Extract the (X, Y) coordinate from the center of the cell holding the provided text.  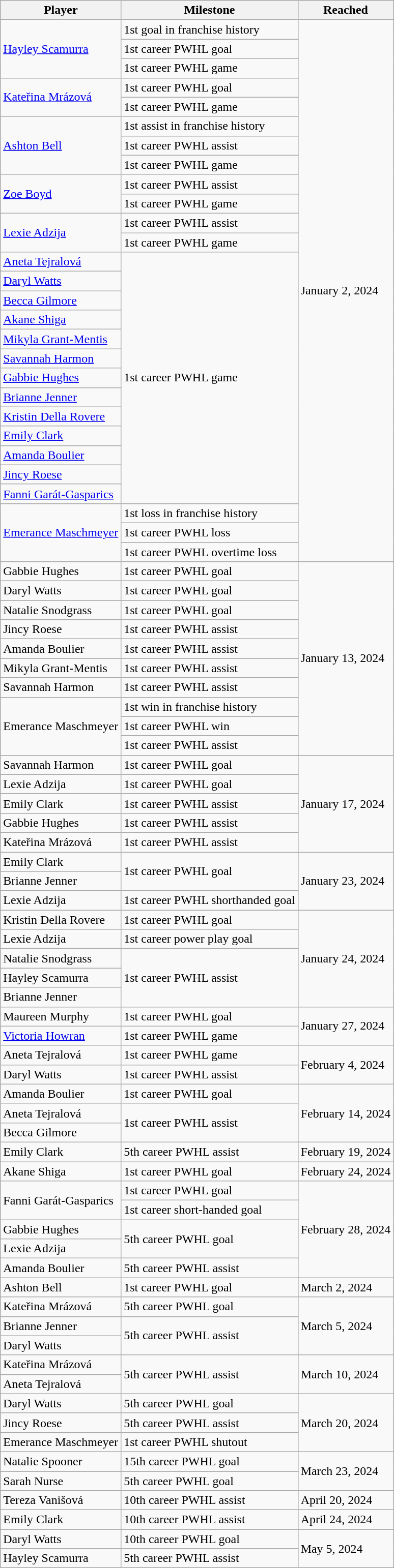
January 2, 2024 (346, 291)
1st career short-handed goal (210, 1210)
1st loss in franchise history (210, 513)
1st career PWHL win (210, 726)
Reached (346, 10)
January 23, 2024 (346, 881)
15th career PWHL goal (210, 1461)
February 4, 2024 (346, 1065)
1st career PWHL shorthanded goal (210, 900)
February 28, 2024 (346, 1229)
1st career power play goal (210, 939)
1st assist in franchise history (210, 126)
Natalie Spooner (61, 1461)
April 24, 2024 (346, 1520)
Sarah Nurse (61, 1481)
March 10, 2024 (346, 1374)
January 17, 2024 (346, 803)
Zoe Boyd (61, 194)
Victoria Howran (61, 1036)
January 24, 2024 (346, 958)
Tereza Vanišová (61, 1500)
Player (61, 10)
March 5, 2024 (346, 1326)
May 5, 2024 (346, 1549)
February 24, 2024 (346, 1171)
Milestone (210, 10)
February 19, 2024 (346, 1152)
January 13, 2024 (346, 659)
January 27, 2024 (346, 1026)
1st win in franchise history (210, 707)
March 23, 2024 (346, 1471)
1st career PWHL loss (210, 532)
1st career PWHL shutout (210, 1442)
March 2, 2024 (346, 1287)
March 20, 2024 (346, 1423)
April 20, 2024 (346, 1500)
February 14, 2024 (346, 1113)
Maureen Murphy (61, 1016)
1st career PWHL overtime loss (210, 552)
1st goal in franchise history (210, 29)
10th career PWHL goal (210, 1539)
